Provide the (X, Y) coordinate of the cell's center where the given text is located.  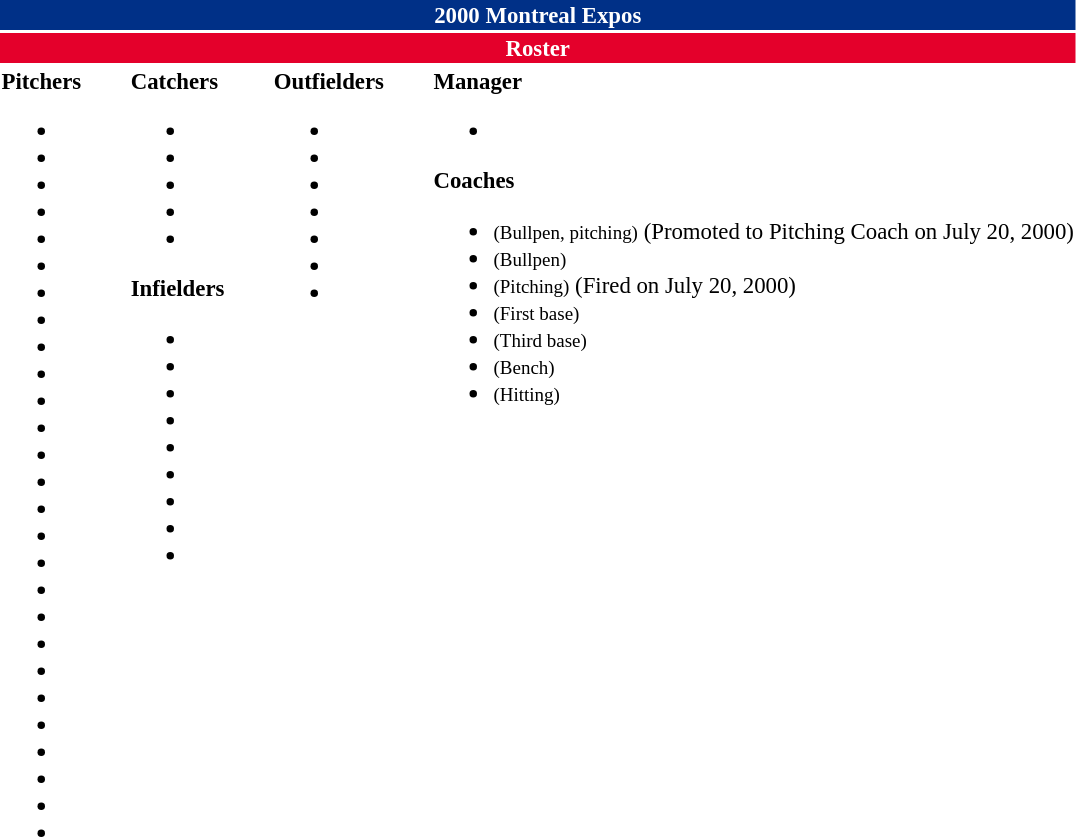
Roster (538, 48)
2000 Montreal Expos (538, 15)
